From the cell containing the given text, extract its center point as (x, y) coordinate. 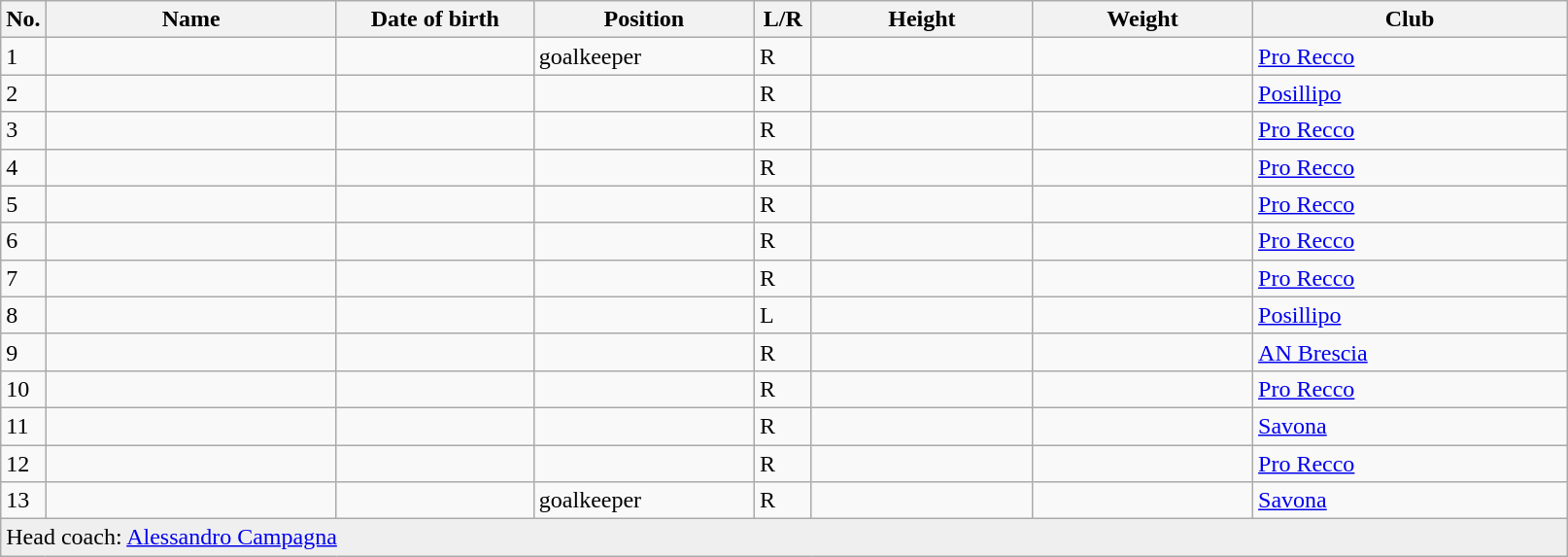
4 (23, 167)
Date of birth (435, 19)
AN Brescia (1411, 352)
5 (23, 204)
Position (643, 19)
Head coach: Alessandro Campagna (784, 538)
8 (23, 315)
9 (23, 352)
7 (23, 278)
2 (23, 93)
Height (921, 19)
11 (23, 426)
3 (23, 130)
13 (23, 501)
10 (23, 389)
L/R (783, 19)
Name (190, 19)
Club (1411, 19)
6 (23, 241)
12 (23, 464)
Weight (1142, 19)
1 (23, 56)
L (783, 315)
No. (23, 19)
